For the text-containing cell, return its midpoint in (x, y) coordinate format. 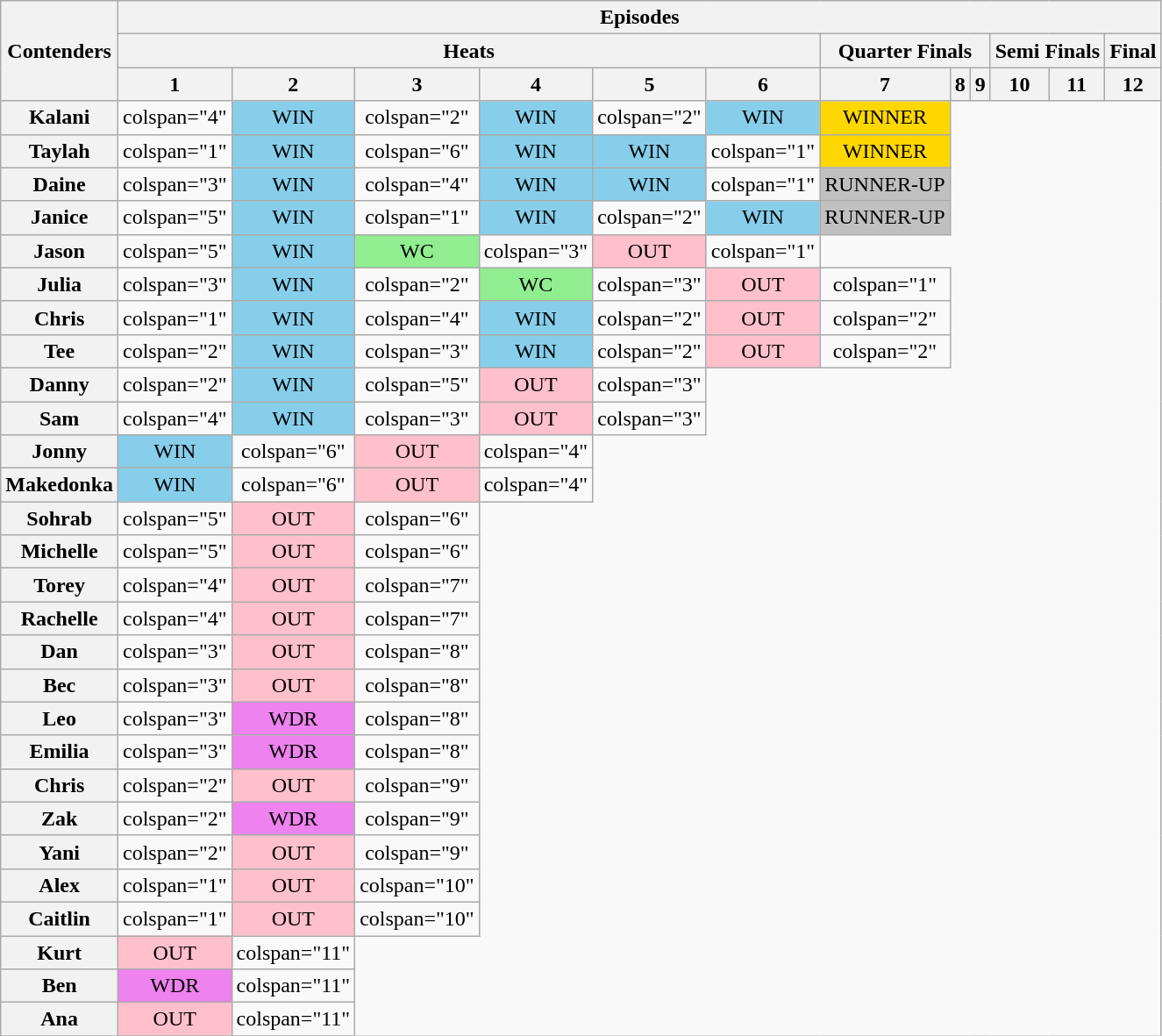
Sam (60, 418)
10 (1019, 84)
Michelle (60, 552)
Janice (60, 218)
Kurt (60, 952)
Yani (60, 852)
Alex (60, 885)
11 (1077, 84)
7 (885, 84)
Contenders (60, 51)
Bec (60, 685)
Leo (60, 718)
Kalani (60, 118)
Sohrab (60, 518)
5 (650, 84)
Taylah (60, 151)
Ben (60, 986)
Makedonka (60, 485)
Rachelle (60, 618)
1 (175, 84)
Episodes (640, 18)
Jonny (60, 452)
2 (293, 84)
Jason (60, 251)
Heats (469, 51)
Emilia (60, 752)
Tee (60, 351)
4 (536, 84)
Danny (60, 384)
6 (763, 84)
9 (980, 84)
Ana (60, 1019)
Final (1133, 51)
Dan (60, 652)
8 (959, 84)
3 (417, 84)
Julia (60, 284)
Zak (60, 818)
Caitlin (60, 918)
Torey (60, 585)
12 (1133, 84)
Quarter Finals (905, 51)
Daine (60, 184)
Semi Finals (1047, 51)
